Return (X, Y) of the center of cell containing provided text 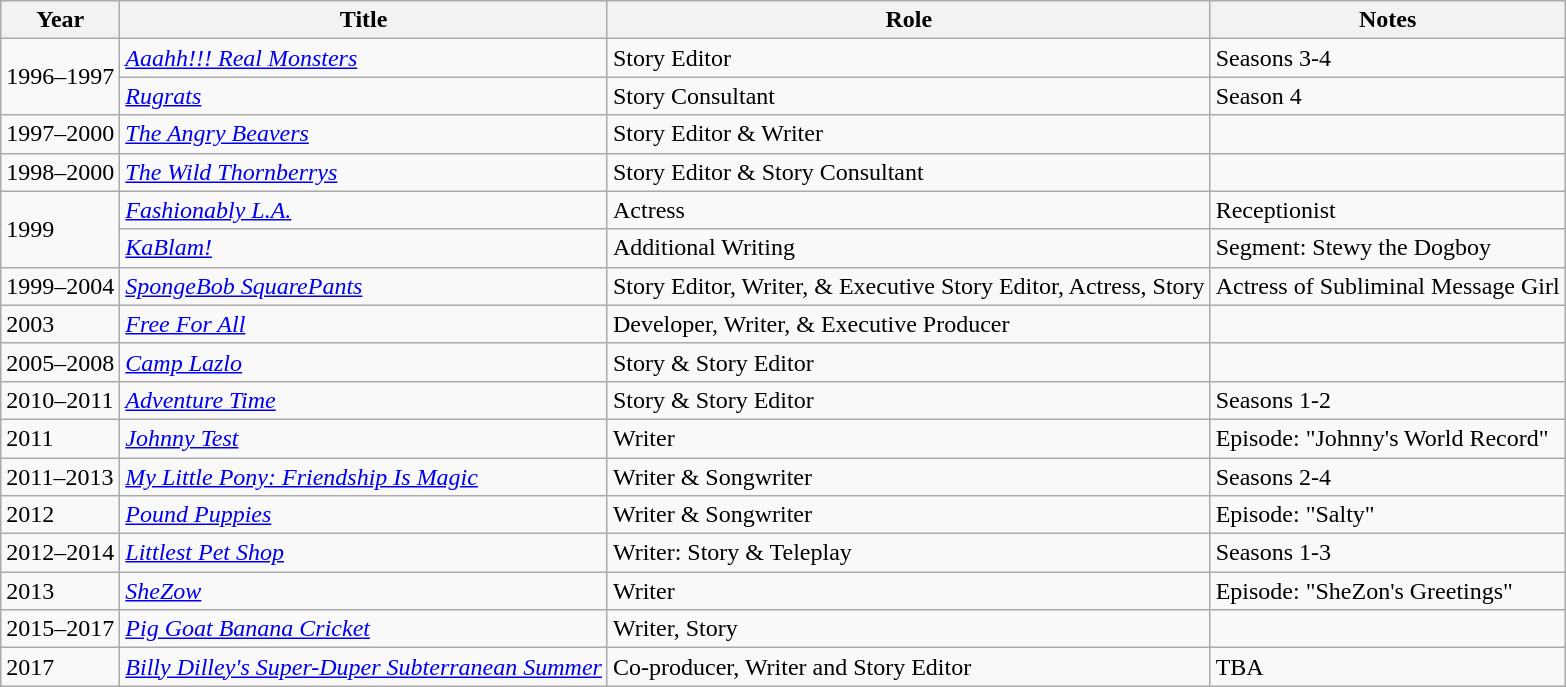
Aaahh!!! Real Monsters (364, 58)
Co-producer, Writer and Story Editor (908, 667)
Pound Puppies (364, 515)
Story Editor (908, 58)
Story Editor & Writer (908, 134)
1999–2004 (60, 286)
Camp Lazlo (364, 362)
Rugrats (364, 96)
Writer: Story & Teleplay (908, 553)
Billy Dilley's Super-Duper Subterranean Summer (364, 667)
Seasons 1-3 (1388, 553)
2010–2011 (60, 400)
Additional Writing (908, 248)
2012–2014 (60, 553)
2013 (60, 591)
2015–2017 (60, 629)
Story Consultant (908, 96)
1997–2000 (60, 134)
2003 (60, 324)
Fashionably L.A. (364, 210)
1996–1997 (60, 77)
Episode: "Johnny's World Record" (1388, 438)
My Little Pony: Friendship Is Magic (364, 477)
Season 4 (1388, 96)
Year (60, 20)
Free For All (364, 324)
2012 (60, 515)
Writer, Story (908, 629)
1998–2000 (60, 172)
Story Editor & Story Consultant (908, 172)
1999 (60, 229)
Title (364, 20)
Pig Goat Banana Cricket (364, 629)
Littlest Pet Shop (364, 553)
Seasons 1-2 (1388, 400)
Receptionist (1388, 210)
Episode: "Salty" (1388, 515)
KaBlam! (364, 248)
The Angry Beavers (364, 134)
Notes (1388, 20)
2011 (60, 438)
SheZow (364, 591)
TBA (1388, 667)
2017 (60, 667)
SpongeBob SquarePants (364, 286)
Actress (908, 210)
Developer, Writer, & Executive Producer (908, 324)
Segment: Stewy the Dogboy (1388, 248)
Adventure Time (364, 400)
Role (908, 20)
2011–2013 (60, 477)
2005–2008 (60, 362)
Story Editor, Writer, & Executive Story Editor, Actress, Story (908, 286)
The Wild Thornberrys (364, 172)
Seasons 2-4 (1388, 477)
Johnny Test (364, 438)
Seasons 3-4 (1388, 58)
Episode: "SheZon's Greetings" (1388, 591)
Actress of Subliminal Message Girl (1388, 286)
